Capture the cell that displays the provided text and extract its (X, Y) central coordinate. 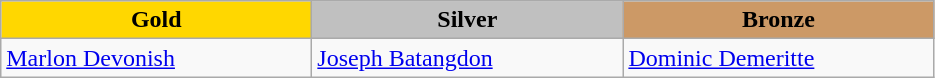
Gold (156, 20)
Marlon Devonish (156, 58)
Silver (468, 20)
Joseph Batangdon (468, 58)
Dominic Demeritte (778, 58)
Bronze (778, 20)
